Scan for the cell matching the given text and deliver its [x, y] coordinate at center. 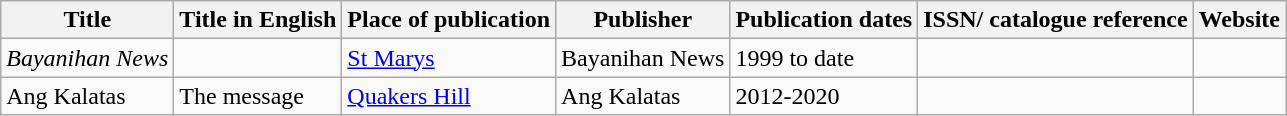
2012-2020 [824, 96]
Title [88, 20]
Publisher [643, 20]
ISSN/ catalogue reference [1056, 20]
Quakers Hill [449, 96]
The message [258, 96]
Publication dates [824, 20]
1999 to date [824, 58]
Place of publication [449, 20]
Website [1239, 20]
Title in English [258, 20]
St Marys [449, 58]
